Capture the cell that displays the provided text and extract its (x, y) central coordinate. 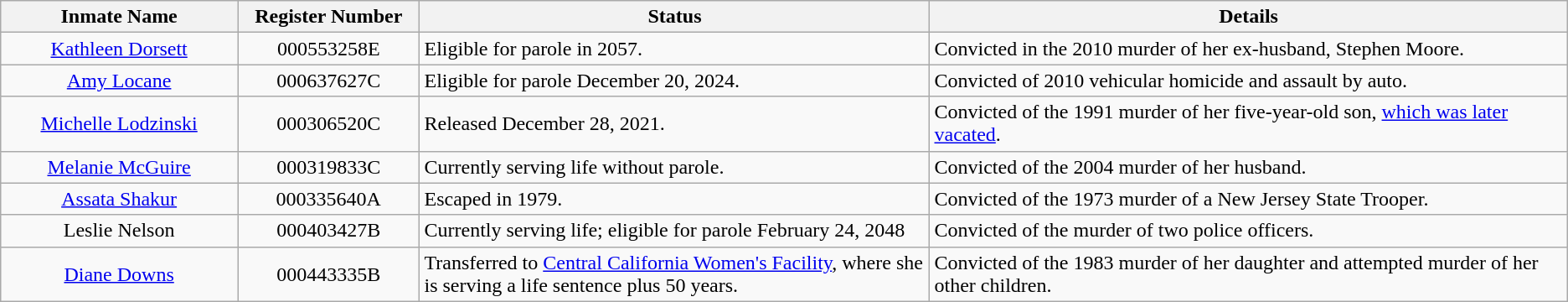
000443335B (328, 273)
Assata Shakur (119, 199)
Convicted of the 2004 murder of her husband. (1248, 167)
Escaped in 1979. (675, 199)
Released December 28, 2021. (675, 124)
000553258E (328, 49)
Leslie Nelson (119, 231)
000319833C (328, 167)
000306520C (328, 124)
Currently serving life without parole. (675, 167)
000637627C (328, 81)
Inmate Name (119, 17)
Convicted of the 1973 murder of a New Jersey State Trooper. (1248, 199)
Details (1248, 17)
Convicted in the 2010 murder of her ex-husband, Stephen Moore. (1248, 49)
000335640A (328, 199)
Melanie McGuire (119, 167)
Eligible for parole December 20, 2024. (675, 81)
Diane Downs (119, 273)
Amy Locane (119, 81)
Kathleen Dorsett (119, 49)
000403427B (328, 231)
Convicted of the murder of two police officers. (1248, 231)
Convicted of the 1983 murder of her daughter and attempted murder of her other children. (1248, 273)
Michelle Lodzinski (119, 124)
Convicted of the 1991 murder of her five-year-old son, which was later vacated. (1248, 124)
Currently serving life; eligible for parole February 24, 2048 (675, 231)
Convicted of 2010 vehicular homicide and assault by auto. (1248, 81)
Eligible for parole in 2057. (675, 49)
Status (675, 17)
Register Number (328, 17)
Transferred to Central California Women's Facility, where she is serving a life sentence plus 50 years. (675, 273)
